Locate the cell with the specified text and output its (x, y) center coordinate. 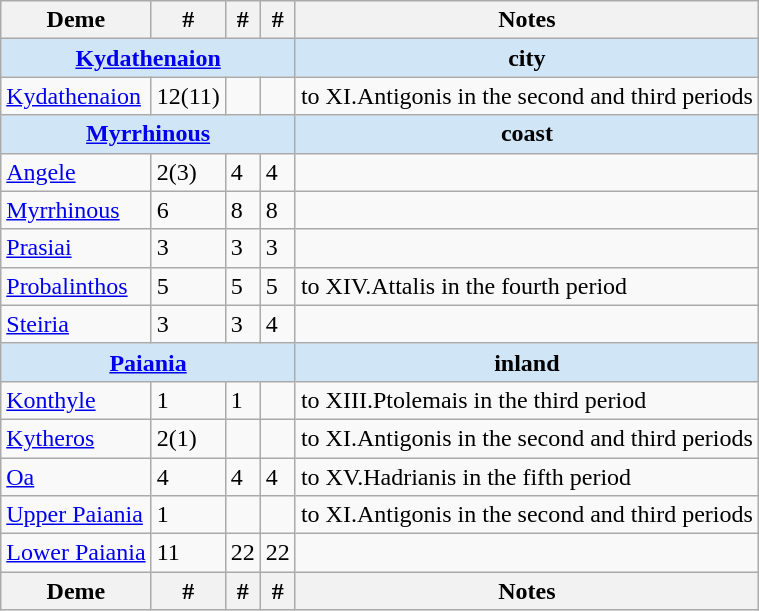
Upper Paiania (76, 515)
coast (526, 134)
to XIV.Attalis in the fourth period (526, 286)
6 (188, 210)
Probalinthos (76, 286)
Kytheros (76, 438)
city (526, 58)
Lower Paiania (76, 553)
11 (188, 553)
Steiria (76, 324)
2(3) (188, 172)
12(11) (188, 96)
to XIII.Ptolemais in the third period (526, 400)
Konthyle (76, 400)
Angele (76, 172)
2(1) (188, 438)
Oa (76, 477)
inland (526, 362)
Paiania (148, 362)
Prasiai (76, 248)
to XV.Hadrianis in the fifth period (526, 477)
